Extract the [x, y] coordinate from the center of the cell holding the provided text.  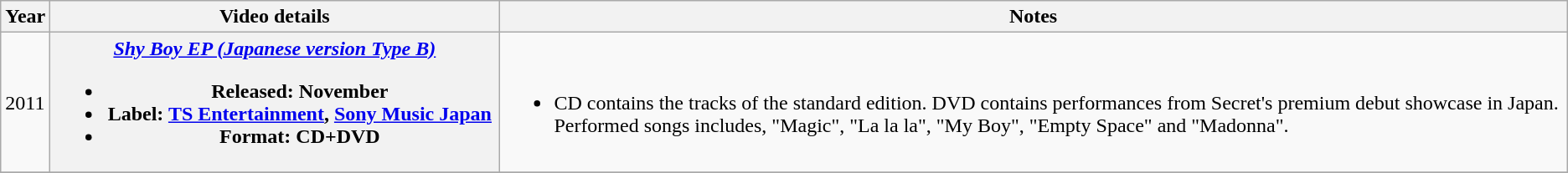
Year [25, 17]
Video details [275, 17]
2011 [25, 102]
Shy Boy EP (Japanese version Type B)Released: NovemberLabel: TS Entertainment, Sony Music JapanFormat: CD+DVD [275, 102]
Notes [1034, 17]
